Find where the given text appears and provide that cell's center as [x, y] coordinate. 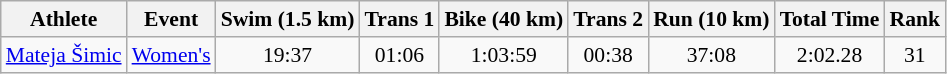
Trans 1 [399, 19]
19:37 [288, 55]
Mateja Šimic [64, 55]
Trans 2 [608, 19]
2:02.28 [830, 55]
Women's [172, 55]
31 [914, 55]
Run (10 km) [711, 19]
00:38 [608, 55]
37:08 [711, 55]
Bike (40 km) [504, 19]
Event [172, 19]
1:03:59 [504, 55]
Athlete [64, 19]
01:06 [399, 55]
Rank [914, 19]
Swim (1.5 km) [288, 19]
Total Time [830, 19]
